Return [x, y] of the center of cell containing provided text 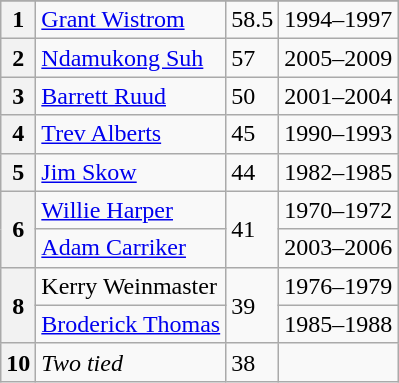
45 [252, 134]
1994–1997 [338, 20]
Two tied [131, 362]
1982–1985 [338, 172]
2 [18, 58]
5 [18, 172]
10 [18, 362]
1990–1993 [338, 134]
Jim Skow [131, 172]
1976–1979 [338, 286]
2001–2004 [338, 96]
Broderick Thomas [131, 324]
2003–2006 [338, 248]
44 [252, 172]
Grant Wistrom [131, 20]
4 [18, 134]
1985–1988 [338, 324]
50 [252, 96]
39 [252, 305]
58.5 [252, 20]
Willie Harper [131, 210]
1 [18, 20]
41 [252, 229]
Ndamukong Suh [131, 58]
1970–1972 [338, 210]
8 [18, 305]
3 [18, 96]
57 [252, 58]
38 [252, 362]
Kerry Weinmaster [131, 286]
Adam Carriker [131, 248]
6 [18, 229]
2005–2009 [338, 58]
Barrett Ruud [131, 96]
Trev Alberts [131, 134]
